Find where the given text appears and provide that cell's center as [x, y] coordinate. 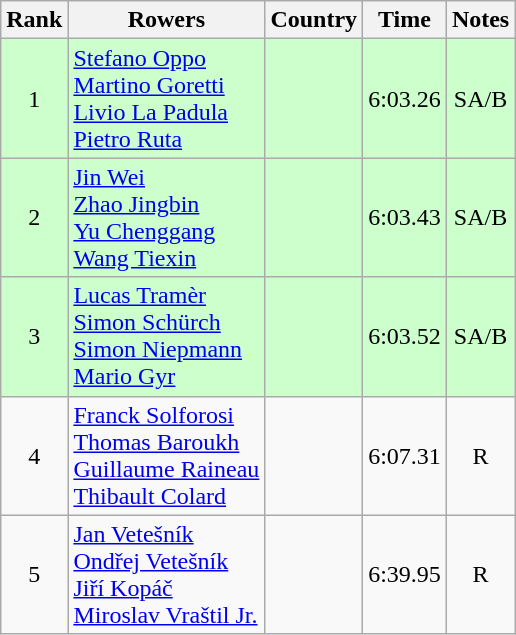
Notes [480, 20]
6:07.31 [405, 456]
Country [314, 20]
6:03.43 [405, 218]
Franck SolforosiThomas BaroukhGuillaume RaineauThibault Colard [166, 456]
Lucas TramèrSimon SchürchSimon NiepmannMario Gyr [166, 336]
1 [34, 98]
3 [34, 336]
6:03.26 [405, 98]
2 [34, 218]
6:39.95 [405, 574]
4 [34, 456]
5 [34, 574]
Time [405, 20]
6:03.52 [405, 336]
Rowers [166, 20]
Stefano OppoMartino GorettiLivio La PadulaPietro Ruta [166, 98]
Jan VetešníkOndřej VetešníkJiří KopáčMiroslav Vraštil Jr. [166, 574]
Jin WeiZhao JingbinYu ChenggangWang Tiexin [166, 218]
Rank [34, 20]
